Find where the given text appears and provide that cell's center as (x, y) coordinate. 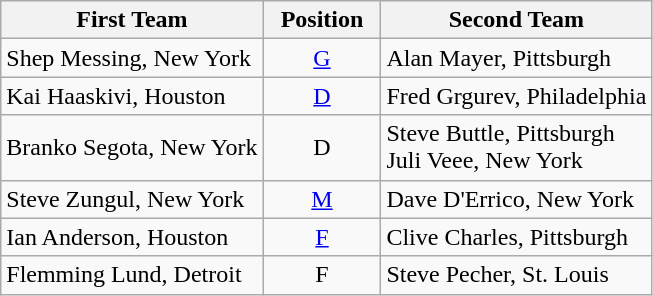
Fred Grgurev, Philadelphia (516, 96)
Ian Anderson, Houston (132, 237)
Steve Zungul, New York (132, 199)
Shep Messing, New York (132, 58)
Dave D'Errico, New York (516, 199)
G (322, 58)
M (322, 199)
Steve Pecher, St. Louis (516, 275)
First Team (132, 20)
Second Team (516, 20)
Kai Haaskivi, Houston (132, 96)
Position (322, 20)
Branko Segota, New York (132, 148)
Alan Mayer, Pittsburgh (516, 58)
Steve Buttle, PittsburghJuli Veee, New York (516, 148)
Clive Charles, Pittsburgh (516, 237)
Flemming Lund, Detroit (132, 275)
